For the text-containing cell, return its midpoint in (X, Y) coordinate format. 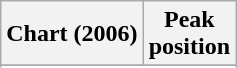
Peakposition (189, 34)
Chart (2006) (72, 34)
